For the text-containing cell, return its midpoint in [X, Y] coordinate format. 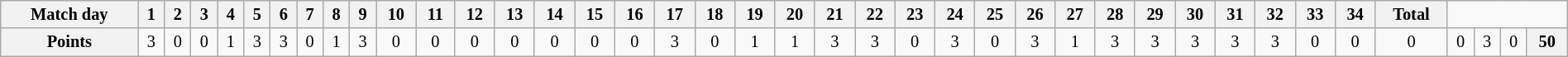
Points [69, 42]
10 [396, 14]
19 [754, 14]
28 [1115, 14]
22 [875, 14]
11 [435, 14]
29 [1154, 14]
14 [554, 14]
50 [1546, 42]
33 [1315, 14]
23 [915, 14]
6 [284, 14]
9 [363, 14]
26 [1035, 14]
15 [595, 14]
13 [514, 14]
21 [834, 14]
17 [675, 14]
8 [337, 14]
20 [795, 14]
Total [1411, 14]
25 [995, 14]
12 [475, 14]
2 [178, 14]
24 [954, 14]
34 [1355, 14]
32 [1275, 14]
4 [231, 14]
27 [1075, 14]
5 [257, 14]
31 [1235, 14]
Match day [69, 14]
7 [310, 14]
18 [715, 14]
16 [634, 14]
30 [1195, 14]
